Detect which cell encompasses the target text, then output its [X, Y] center coordinate. 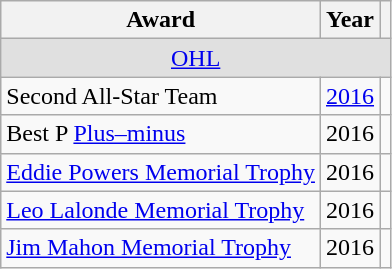
Year [350, 20]
Second All-Star Team [161, 96]
Best P Plus–minus [161, 134]
Leo Lalonde Memorial Trophy [161, 210]
Eddie Powers Memorial Trophy [161, 172]
OHL [196, 58]
Award [161, 20]
Jim Mahon Memorial Trophy [161, 248]
